For the text-containing cell, return its midpoint in [x, y] coordinate format. 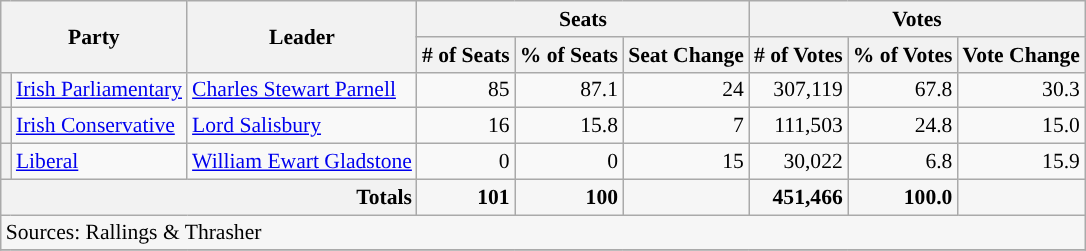
87.1 [569, 90]
7 [686, 126]
Totals [209, 197]
6.8 [903, 162]
15.9 [1020, 162]
451,466 [798, 197]
16 [466, 126]
15.8 [569, 126]
67.8 [903, 90]
# of Seats [466, 55]
# of Votes [798, 55]
Vote Change [1020, 55]
100 [569, 197]
Seats [583, 19]
30,022 [798, 162]
William Ewart Gladstone [302, 162]
85 [466, 90]
Charles Stewart Parnell [302, 90]
Votes [917, 19]
307,119 [798, 90]
15.0 [1020, 126]
Irish Parliamentary [99, 90]
Irish Conservative [99, 126]
Sources: Rallings & Thrasher [543, 233]
15 [686, 162]
24 [686, 90]
Seat Change [686, 55]
Lord Salisbury [302, 126]
100.0 [903, 197]
Liberal [99, 162]
101 [466, 197]
% of Seats [569, 55]
24.8 [903, 126]
% of Votes [903, 55]
111,503 [798, 126]
30.3 [1020, 90]
Party [94, 36]
Leader [302, 36]
